Search for the cell housing the specified text and yield its [x, y] center coordinate. 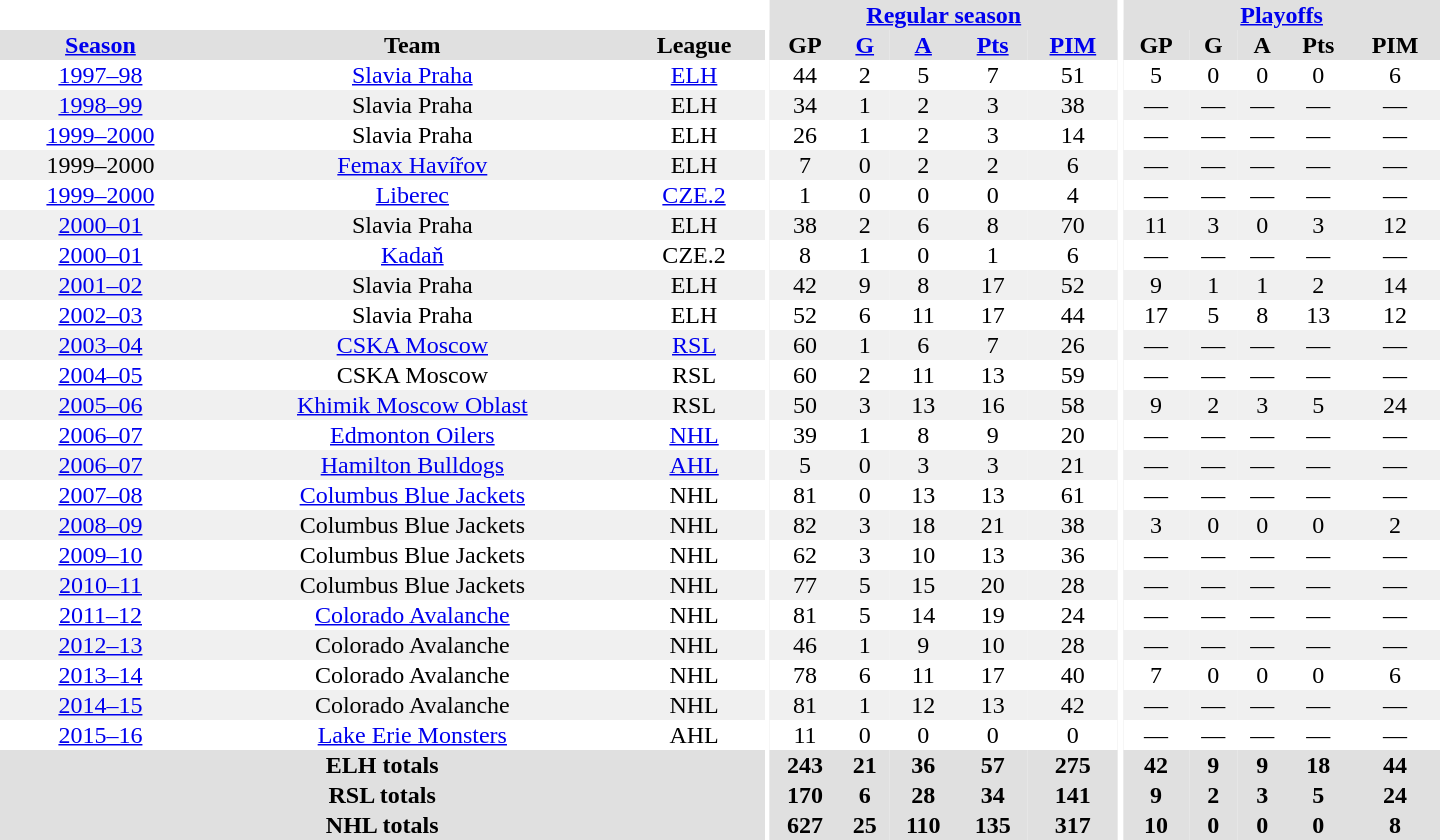
4 [1073, 195]
16 [992, 405]
Hamilton Bulldogs [412, 465]
82 [806, 525]
61 [1073, 495]
39 [806, 435]
1997–98 [100, 75]
15 [923, 585]
58 [1073, 405]
135 [992, 825]
50 [806, 405]
2012–13 [100, 645]
Regular season [944, 15]
2002–03 [100, 315]
2004–05 [100, 375]
2015–16 [100, 735]
59 [1073, 375]
1998–99 [100, 105]
110 [923, 825]
2010–11 [100, 585]
Edmonton Oilers [412, 435]
243 [806, 765]
62 [806, 555]
RSL totals [382, 795]
Team [412, 45]
57 [992, 765]
NHL totals [382, 825]
25 [864, 825]
2008–09 [100, 525]
ELH totals [382, 765]
78 [806, 675]
40 [1073, 675]
Playoffs [1282, 15]
2005–06 [100, 405]
Kadaň [412, 255]
77 [806, 585]
170 [806, 795]
627 [806, 825]
2013–14 [100, 675]
2003–04 [100, 345]
317 [1073, 825]
2011–12 [100, 615]
2007–08 [100, 495]
141 [1073, 795]
2001–02 [100, 285]
2014–15 [100, 705]
2009–10 [100, 555]
Khimik Moscow Oblast [412, 405]
51 [1073, 75]
19 [992, 615]
Lake Erie Monsters [412, 735]
275 [1073, 765]
Femax Havířov [412, 165]
League [694, 45]
Liberec [412, 195]
Season [100, 45]
70 [1073, 225]
46 [806, 645]
